Scan for the cell matching the given text and deliver its [x, y] coordinate at center. 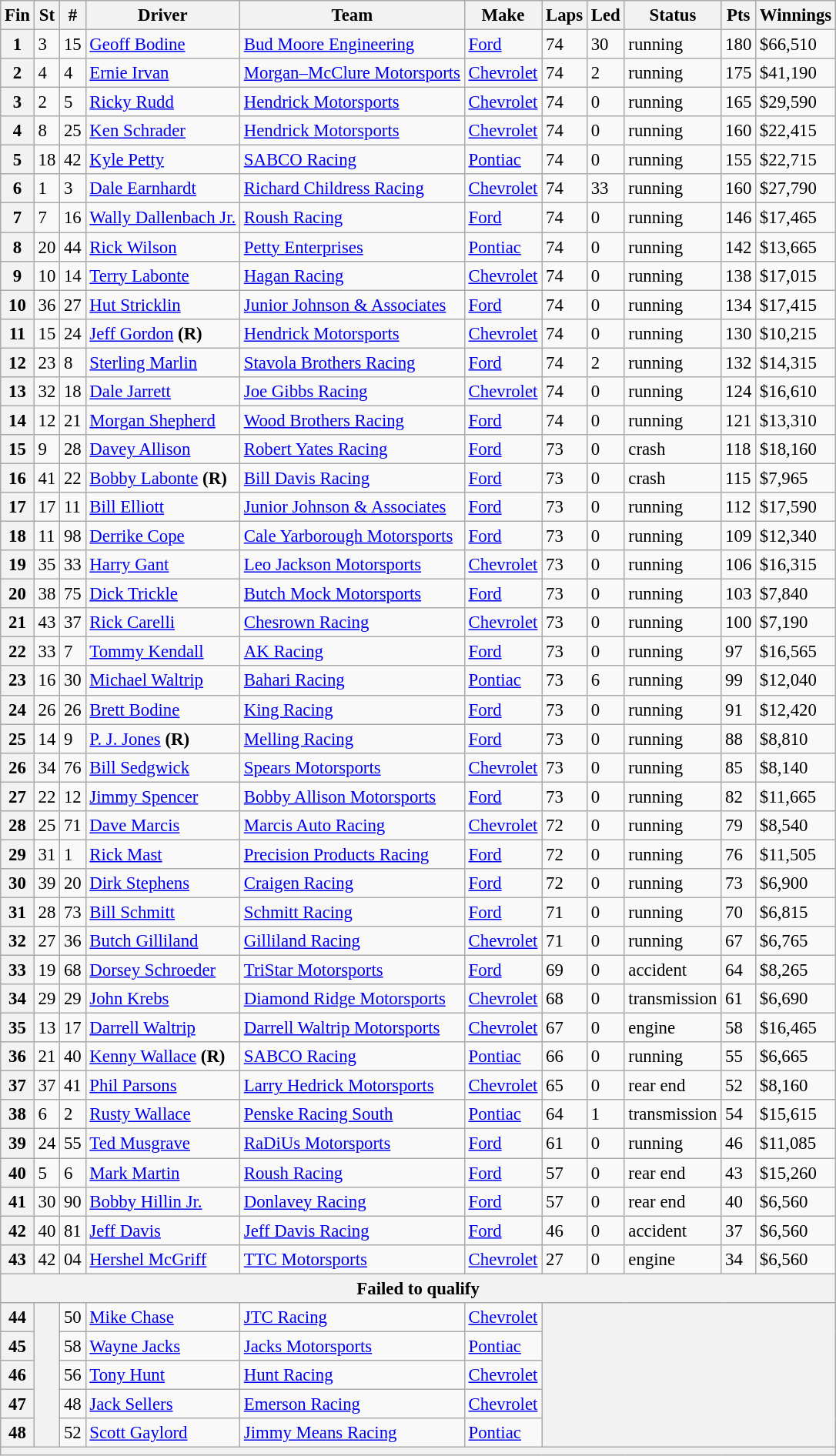
Rick Carelli [162, 623]
Dick Trickle [162, 594]
Stavola Brothers Racing [352, 362]
$11,085 [796, 1144]
81 [72, 1231]
Cale Yarborough Motorsports [352, 536]
69 [565, 970]
RaDiUs Motorsports [352, 1144]
Darrell Waltrip [162, 1028]
Mark Martin [162, 1173]
Dale Jarrett [162, 392]
82 [739, 796]
$12,420 [796, 710]
47 [18, 1404]
Wally Dallenbach Jr. [162, 218]
Tony Hunt [162, 1375]
Hagan Racing [352, 276]
Failed to qualify [419, 1288]
Dave Marcis [162, 826]
Marcis Auto Racing [352, 826]
Kenny Wallace (R) [162, 1057]
St [46, 15]
King Racing [352, 710]
Wayne Jacks [162, 1346]
Laps [565, 15]
Team [352, 15]
AK Racing [352, 652]
Chesrown Racing [352, 623]
Jeff Gordon (R) [162, 333]
88 [739, 739]
$12,340 [796, 536]
112 [739, 507]
$17,465 [796, 218]
118 [739, 449]
56 [72, 1375]
Jimmy Means Racing [352, 1433]
Schmitt Racing [352, 912]
TriStar Motorsports [352, 970]
Ernie Irvan [162, 73]
$22,715 [796, 160]
Ricky Rudd [162, 102]
TTC Motorsports [352, 1259]
138 [739, 276]
Joe Gibbs Racing [352, 392]
$8,540 [796, 826]
Rick Wilson [162, 247]
103 [739, 594]
# [72, 15]
91 [739, 710]
146 [739, 218]
Butch Gilliland [162, 941]
$8,160 [796, 1086]
142 [739, 247]
$16,610 [796, 392]
45 [18, 1346]
Davey Allison [162, 449]
$12,040 [796, 681]
$41,190 [796, 73]
Derrike Cope [162, 536]
Bobby Hillin Jr. [162, 1201]
Tommy Kendall [162, 652]
Scott Gaylord [162, 1433]
Craigen Racing [352, 883]
$7,190 [796, 623]
Bud Moore Engineering [352, 45]
Melling Racing [352, 739]
180 [739, 45]
Donlavey Racing [352, 1201]
Jeff Davis [162, 1231]
124 [739, 392]
$17,590 [796, 507]
$6,765 [796, 941]
Jacks Motorsports [352, 1346]
Pts [739, 15]
Winnings [796, 15]
Mike Chase [162, 1317]
Brett Bodine [162, 710]
$7,840 [796, 594]
04 [72, 1259]
Rusty Wallace [162, 1115]
Morgan Shepherd [162, 420]
65 [565, 1086]
Bobby Allison Motorsports [352, 796]
Petty Enterprises [352, 247]
Kyle Petty [162, 160]
98 [72, 536]
Bahari Racing [352, 681]
$11,665 [796, 796]
Geoff Bodine [162, 45]
$16,315 [796, 565]
$17,415 [796, 305]
Jimmy Spencer [162, 796]
John Krebs [162, 999]
155 [739, 160]
Emerson Racing [352, 1404]
Fin [18, 15]
Penske Racing South [352, 1115]
Sterling Marlin [162, 362]
$18,160 [796, 449]
Bill Davis Racing [352, 478]
Darrell Waltrip Motorsports [352, 1028]
Phil Parsons [162, 1086]
$7,965 [796, 478]
Jack Sellers [162, 1404]
Bill Schmitt [162, 912]
Make [503, 15]
Hunt Racing [352, 1375]
Robert Yates Racing [352, 449]
Diamond Ridge Motorsports [352, 999]
Larry Hedrick Motorsports [352, 1086]
Gilliland Racing [352, 941]
Leo Jackson Motorsports [352, 565]
79 [739, 826]
121 [739, 420]
$8,140 [796, 767]
Bill Elliott [162, 507]
99 [739, 681]
P. J. Jones (R) [162, 739]
Richard Childress Racing [352, 189]
109 [739, 536]
$15,260 [796, 1173]
$8,810 [796, 739]
115 [739, 478]
Bill Sedgwick [162, 767]
Bobby Labonte (R) [162, 478]
Hut Stricklin [162, 305]
$29,590 [796, 102]
Ted Musgrave [162, 1144]
$6,665 [796, 1057]
Jeff Davis Racing [352, 1231]
Precision Products Racing [352, 854]
JTC Racing [352, 1317]
75 [72, 594]
$15,615 [796, 1115]
Wood Brothers Racing [352, 420]
Morgan–McClure Motorsports [352, 73]
$16,565 [796, 652]
$13,665 [796, 247]
Status [673, 15]
165 [739, 102]
$14,315 [796, 362]
Led [605, 15]
Rick Mast [162, 854]
Spears Motorsports [352, 767]
$11,505 [796, 854]
106 [739, 565]
Harry Gant [162, 565]
Dirk Stephens [162, 883]
$22,415 [796, 131]
54 [739, 1115]
Hershel McGriff [162, 1259]
$6,690 [796, 999]
Driver [162, 15]
$8,265 [796, 970]
$13,310 [796, 420]
70 [739, 912]
$66,510 [796, 45]
85 [739, 767]
$10,215 [796, 333]
134 [739, 305]
$6,815 [796, 912]
$27,790 [796, 189]
100 [739, 623]
Michael Waltrip [162, 681]
$17,015 [796, 276]
Ken Schrader [162, 131]
50 [72, 1317]
$6,900 [796, 883]
Terry Labonte [162, 276]
175 [739, 73]
132 [739, 362]
90 [72, 1201]
Dorsey Schroeder [162, 970]
66 [565, 1057]
97 [739, 652]
Dale Earnhardt [162, 189]
130 [739, 333]
Butch Mock Motorsports [352, 594]
$16,465 [796, 1028]
